Extract the [X, Y] coordinate from the center of the cell holding the provided text.  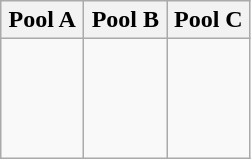
Pool A [42, 20]
Pool B [126, 20]
Pool C [208, 20]
